Locate the cell with the specified text and output its [X, Y] center coordinate. 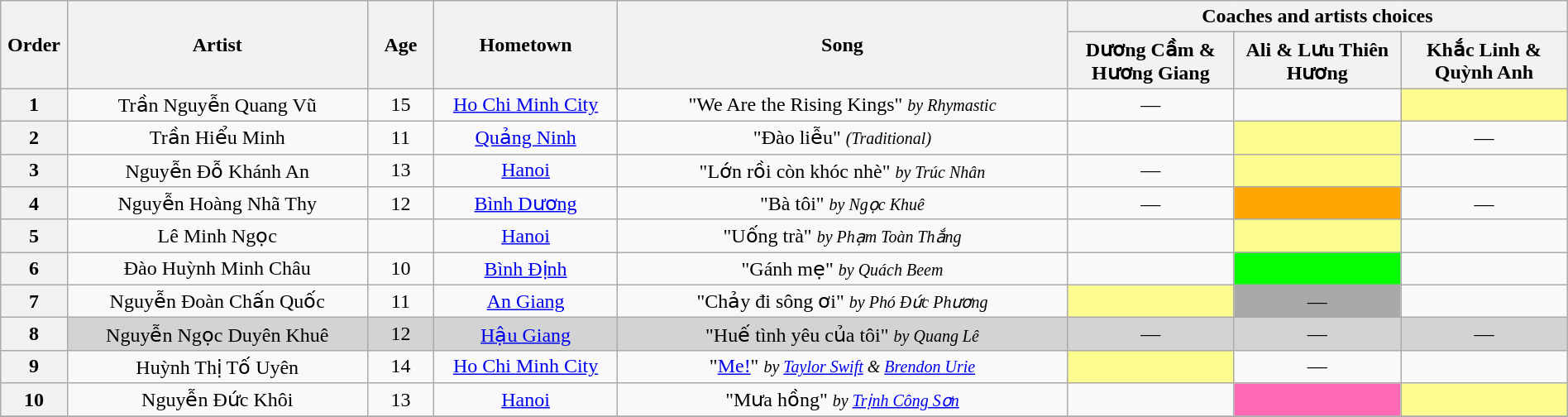
"Mưa hồng" by Trịnh Công Sơn [842, 400]
Nguyễn Đức Khôi [217, 400]
An Giang [526, 301]
Hometown [526, 45]
"We Are the Rising Kings" by Rhymastic [842, 105]
2 [35, 137]
"Uống trà" by Phạm Toàn Thắng [842, 236]
6 [35, 269]
Ali & Lưu Thiên Hương [1317, 60]
5 [35, 236]
Dương Cầm & Hương Giang [1151, 60]
Nguyễn Đỗ Khánh An [217, 170]
"Huế tình yêu của tôi" by Quang Lê [842, 334]
Nguyễn Ngọc Duyên Khuê [217, 334]
7 [35, 301]
Hậu Giang [526, 334]
14 [400, 367]
Age [400, 45]
"Me!" by Taylor Swift & Brendon Urie [842, 367]
Nguyễn Đoàn Chấn Quốc [217, 301]
1 [35, 105]
"Đào liễu" (Traditional) [842, 137]
Khắc Linh & Quỳnh Anh [1484, 60]
8 [35, 334]
3 [35, 170]
Artist [217, 45]
4 [35, 204]
Song [842, 45]
9 [35, 367]
Bình Định [526, 269]
"Gánh mẹ" by Quách Beem [842, 269]
Trần Hiểu Minh [217, 137]
Đào Huỳnh Minh Châu [217, 269]
Order [35, 45]
15 [400, 105]
Nguyễn Hoàng Nhã Thy [217, 204]
Lê Minh Ngọc [217, 236]
Trần Nguyễn Quang Vũ [217, 105]
Coaches and artists choices [1318, 17]
Quảng Ninh [526, 137]
Huỳnh Thị Tố Uyên [217, 367]
Bình Dương [526, 204]
"Bà tôi" by Ngọc Khuê [842, 204]
"Chảy đi sông ơi" by Phó Đức Phương [842, 301]
"Lớn rồi còn khóc nhè" by Trúc Nhân [842, 170]
